From the cell containing the given text, extract its center point as (X, Y) coordinate. 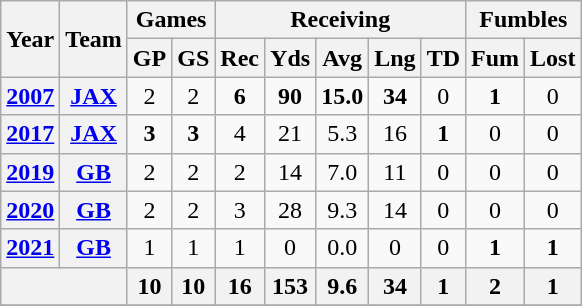
21 (290, 134)
28 (290, 210)
Fum (496, 58)
4 (240, 134)
2021 (30, 248)
GP (149, 58)
TD (443, 58)
5.3 (342, 134)
Yds (290, 58)
Avg (342, 58)
Team (94, 39)
Receiving (340, 20)
Year (30, 39)
Lng (395, 58)
Rec (240, 58)
6 (240, 96)
Games (170, 20)
2020 (30, 210)
153 (290, 286)
7.0 (342, 172)
90 (290, 96)
Lost (553, 58)
2017 (30, 134)
2019 (30, 172)
11 (395, 172)
15.0 (342, 96)
GS (194, 58)
Fumbles (524, 20)
9.3 (342, 210)
9.6 (342, 286)
2007 (30, 96)
0.0 (342, 248)
